Scan for the cell matching the given text and deliver its (X, Y) coordinate at center. 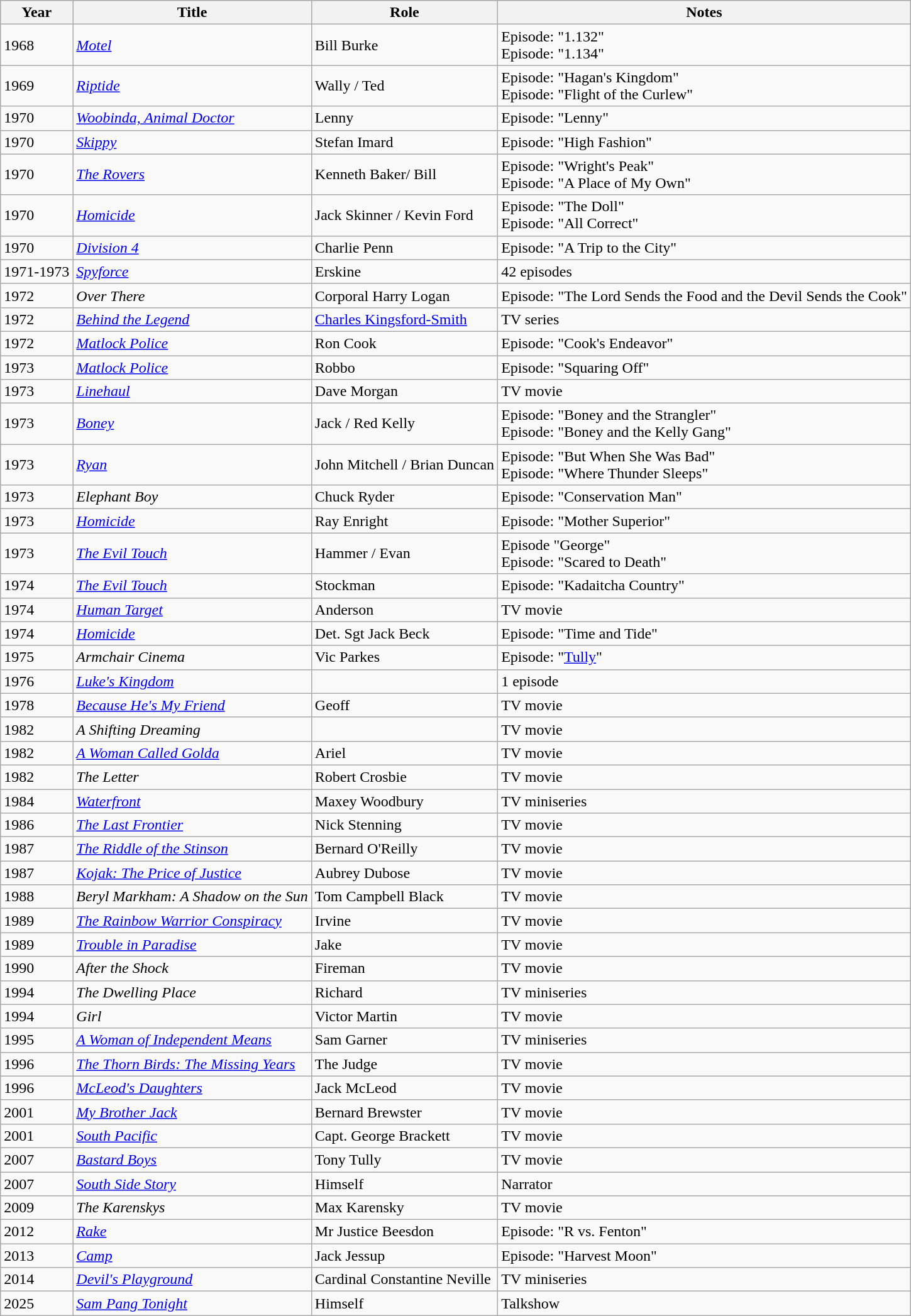
Kojak: The Price of Justice (192, 873)
Robbo (404, 368)
Stefan Imard (404, 142)
Ryan (192, 465)
Capt. George Brackett (404, 1136)
Episode: "Squaring Off" (704, 368)
The Karenskys (192, 1208)
Boney (192, 424)
The Thorn Birds: The Missing Years (192, 1064)
Notes (704, 13)
Girl (192, 1016)
1984 (36, 801)
Jack McLeod (404, 1088)
Sam Pang Tonight (192, 1303)
Richard (404, 992)
Anderson (404, 610)
Episode: "Mother Superior" (704, 521)
Episode: "Conservation Man" (704, 497)
1969 (36, 85)
The Rovers (192, 175)
Human Target (192, 610)
Cardinal Constantine Neville (404, 1280)
Episode: "The Lord Sends the Food and the Devil Sends the Cook" (704, 295)
Corporal Harry Logan (404, 295)
Stockman (404, 586)
Aubrey Dubose (404, 873)
1971-1973 (36, 271)
My Brother Jack (192, 1112)
Max Karensky (404, 1208)
After the Shock (192, 968)
Devil's Playground (192, 1280)
Chuck Ryder (404, 497)
2012 (36, 1232)
Victor Martin (404, 1016)
Linehaul (192, 392)
Riptide (192, 85)
Episode: "R vs. Fenton" (704, 1232)
2009 (36, 1208)
Episode: "Lenny" (704, 118)
Narrator (704, 1183)
Episode: "Boney and the Strangler"Episode: "Boney and the Kelly Gang" (704, 424)
Jack Jessup (404, 1256)
2014 (36, 1280)
Charlie Penn (404, 248)
The Rainbow Warrior Conspiracy (192, 921)
2013 (36, 1256)
A Woman Called Golda (192, 753)
Sam Garner (404, 1040)
Bill Burke (404, 45)
Kenneth Baker/ Bill (404, 175)
2025 (36, 1303)
1986 (36, 825)
Mr Justice Beesdon (404, 1232)
Waterfront (192, 801)
Nick Stenning (404, 825)
1968 (36, 45)
Bernard O'Reilly (404, 849)
Jack Skinner / Kevin Ford (404, 215)
Erskine (404, 271)
Episode: "High Fashion" (704, 142)
Tony Tully (404, 1160)
Year (36, 13)
Charles Kingsford-Smith (404, 319)
1988 (36, 897)
Lenny (404, 118)
1978 (36, 705)
Episode: "A Trip to the City" (704, 248)
1975 (36, 657)
Geoff (404, 705)
Episode: "Wright's Peak"Episode: "A Place of My Own" (704, 175)
Ariel (404, 753)
Episode: "Time and Tide" (704, 633)
Camp (192, 1256)
Skippy (192, 142)
Title (192, 13)
Elephant Boy (192, 497)
Rake (192, 1232)
Division 4 (192, 248)
Bernard Brewster (404, 1112)
McLeod's Daughters (192, 1088)
Robert Crosbie (404, 777)
Episode: "Harvest Moon" (704, 1256)
Woobinda, Animal Doctor (192, 118)
The Dwelling Place (192, 992)
Motel (192, 45)
Tom Campbell Black (404, 897)
Episode: "But When She Was Bad"Episode: "Where Thunder Sleeps" (704, 465)
The Last Frontier (192, 825)
Spyforce (192, 271)
Talkshow (704, 1303)
Hammer / Evan (404, 553)
The Letter (192, 777)
Fireman (404, 968)
1976 (36, 681)
The Judge (404, 1064)
The Riddle of the Stinson (192, 849)
42 episodes (704, 271)
Dave Morgan (404, 392)
Trouble in Paradise (192, 945)
Episode: "Hagan's Kingdom"Episode: "Flight of the Curlew" (704, 85)
John Mitchell / Brian Duncan (404, 465)
Luke's Kingdom (192, 681)
Role (404, 13)
Episode: "Kadaitcha Country" (704, 586)
Armchair Cinema (192, 657)
Episode: "The Doll"Episode: "All Correct" (704, 215)
Behind the Legend (192, 319)
A Shifting Dreaming (192, 729)
Wally / Ted (404, 85)
Episode "George"Episode: "Scared to Death" (704, 553)
Irvine (404, 921)
Episode: "Tully" (704, 657)
Jack / Red Kelly (404, 424)
Jake (404, 945)
Bastard Boys (192, 1160)
Maxey Woodbury (404, 801)
Over There (192, 295)
Episode: "1.132"Episode: "1.134" (704, 45)
Beryl Markham: A Shadow on the Sun (192, 897)
Vic Parkes (404, 657)
Episode: "Cook's Endeavor" (704, 343)
Det. Sgt Jack Beck (404, 633)
Ray Enright (404, 521)
South Side Story (192, 1183)
Because He's My Friend (192, 705)
Ron Cook (404, 343)
1990 (36, 968)
A Woman of Independent Means (192, 1040)
1995 (36, 1040)
1 episode (704, 681)
South Pacific (192, 1136)
TV series (704, 319)
